Pinpoint the cell where the given text exists, returning its (x, y) midpoint coordinate. 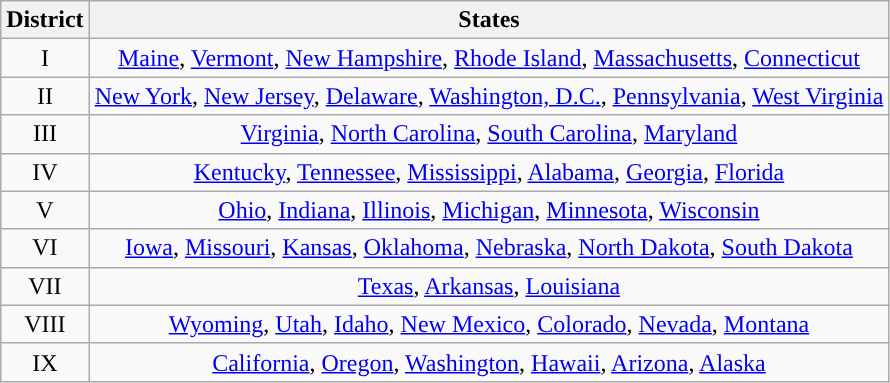
VIII (45, 324)
Kentucky, Tennessee, Mississippi, Alabama, Georgia, Florida (489, 172)
IX (45, 362)
IV (45, 172)
I (45, 58)
VI (45, 248)
III (45, 134)
V (45, 210)
District (45, 20)
Virginia, North Carolina, South Carolina, Maryland (489, 134)
Texas, Arkansas, Louisiana (489, 286)
Ohio, Indiana, Illinois, Michigan, Minnesota, Wisconsin (489, 210)
States (489, 20)
New York, New Jersey, Delaware, Washington, D.C., Pennsylvania, West Virginia (489, 96)
Maine, Vermont, New Hampshire, Rhode Island, Massachusetts, Connecticut (489, 58)
VII (45, 286)
II (45, 96)
California, Oregon, Washington, Hawaii, Arizona, Alaska (489, 362)
Iowa, Missouri, Kansas, Oklahoma, Nebraska, North Dakota, South Dakota (489, 248)
Wyoming, Utah, Idaho, New Mexico, Colorado, Nevada, Montana (489, 324)
